Provide the (X, Y) coordinate of the cell's center where the given text is located.  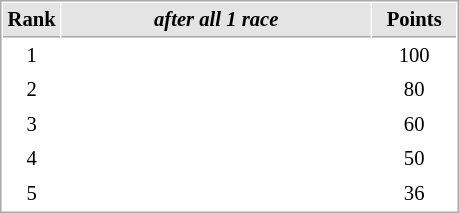
2 (32, 90)
60 (414, 124)
4 (32, 158)
3 (32, 124)
36 (414, 194)
after all 1 race (216, 20)
50 (414, 158)
Rank (32, 20)
Points (414, 20)
1 (32, 56)
80 (414, 90)
5 (32, 194)
100 (414, 56)
